Scan for the cell matching the given text and deliver its (X, Y) coordinate at center. 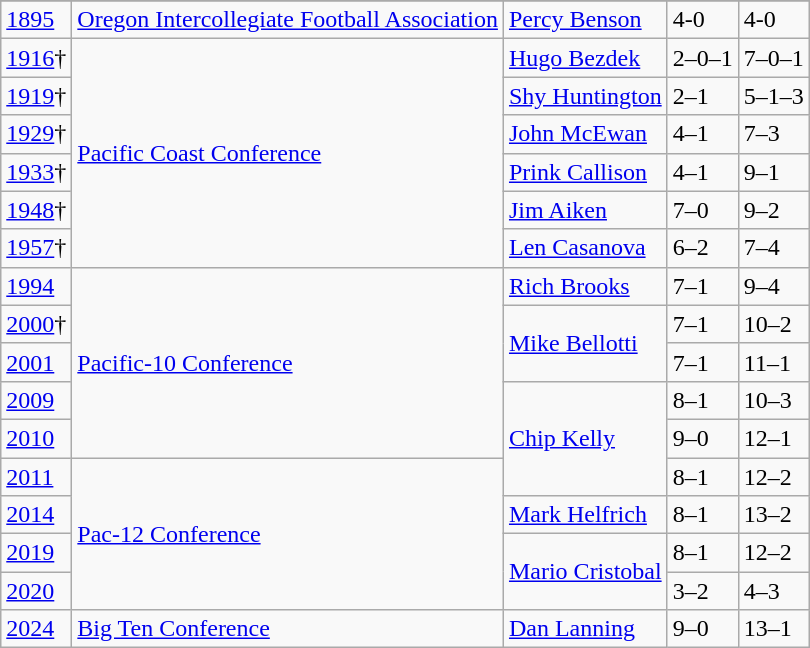
2011 (36, 477)
1994 (36, 286)
Prink Callison (585, 172)
2019 (36, 553)
12–1 (774, 438)
Hugo Bezdek (585, 58)
1957† (36, 248)
Mike Bellotti (585, 343)
4–3 (774, 591)
Chip Kelly (585, 438)
10–3 (774, 400)
Jim Aiken (585, 210)
2–0–1 (702, 58)
Mark Helfrich (585, 515)
1948† (36, 210)
1895 (36, 20)
1929† (36, 134)
7–4 (774, 248)
6–2 (702, 248)
1916† (36, 58)
9–4 (774, 286)
Oregon Intercollegiate Football Association (288, 20)
2014 (36, 515)
Dan Lanning (585, 629)
2009 (36, 400)
Pacific-10 Conference (288, 362)
5–1–3 (774, 96)
2010 (36, 438)
1919† (36, 96)
10–2 (774, 324)
7–0–1 (774, 58)
Len Casanova (585, 248)
Percy Benson (585, 20)
Big Ten Conference (288, 629)
9–1 (774, 172)
1933† (36, 172)
Pac-12 Conference (288, 534)
2001 (36, 362)
2024 (36, 629)
Shy Huntington (585, 96)
Pacific Coast Conference (288, 153)
John McEwan (585, 134)
Rich Brooks (585, 286)
9–2 (774, 210)
2020 (36, 591)
Mario Cristobal (585, 572)
3–2 (702, 591)
2000† (36, 324)
7–0 (702, 210)
13–2 (774, 515)
2–1 (702, 96)
13–1 (774, 629)
11–1 (774, 362)
7–3 (774, 134)
